Return the [x, y] coordinate for the center point of the cell that contains the specified text.  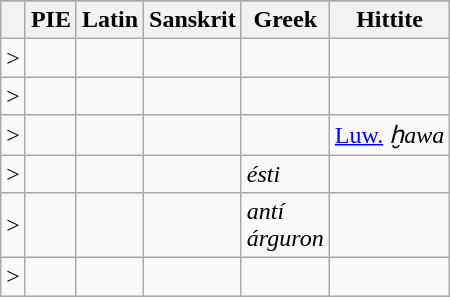
ésti [285, 173]
Hittite [390, 20]
Latin [110, 20]
PIE [50, 20]
Sanskrit [193, 20]
Greek [285, 20]
Luw. ḫawa [390, 135]
antíárguron [285, 226]
